Return the [x, y] coordinate for the center point of the cell that contains the specified text.  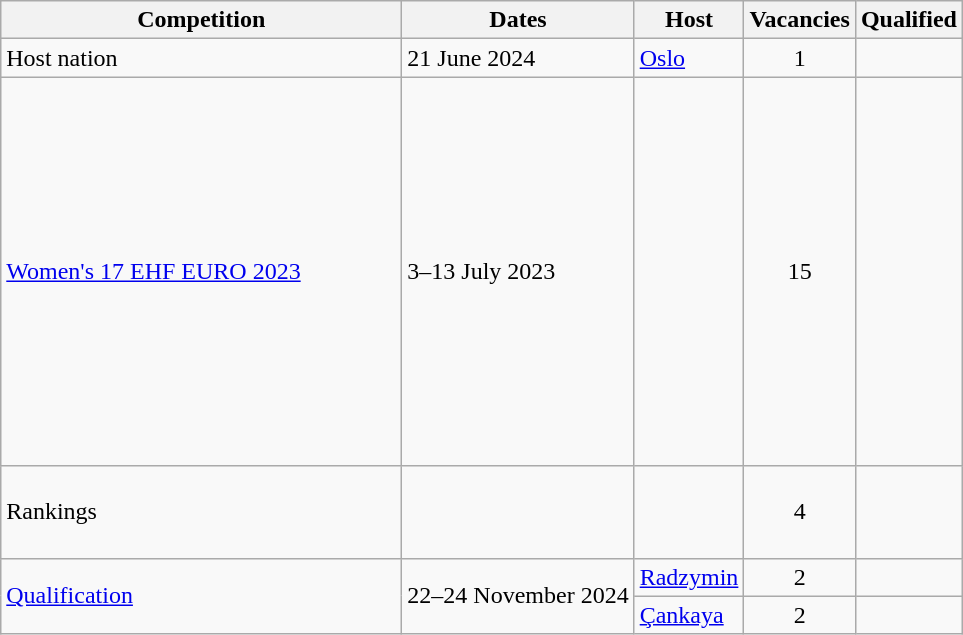
3–13 July 2023 [518, 272]
1 [800, 58]
Dates [518, 20]
Oslo [689, 58]
Competition [202, 20]
Qualification [202, 596]
Çankaya [689, 615]
22–24 November 2024 [518, 596]
15 [800, 272]
Radzymin [689, 577]
Host nation [202, 58]
Women's 17 EHF EURO 2023 [202, 272]
Rankings [202, 512]
21 June 2024 [518, 58]
4 [800, 512]
Host [689, 20]
Vacancies [800, 20]
Qualified [908, 20]
